Return (X, Y) of the center of cell containing provided text 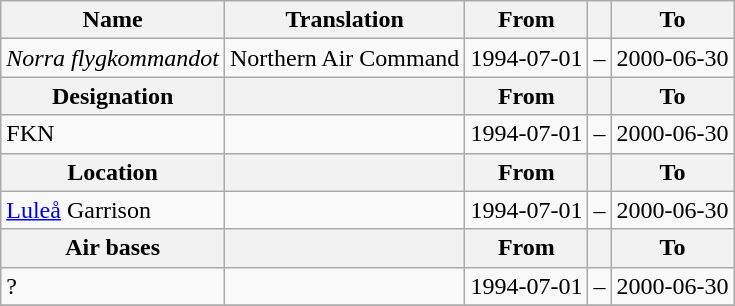
Translation (344, 20)
Luleå Garrison (113, 210)
Northern Air Command (344, 58)
FKN (113, 134)
Designation (113, 96)
? (113, 286)
Air bases (113, 248)
Norra flygkommandot (113, 58)
Name (113, 20)
Location (113, 172)
